Locate the cell with the specified text and output its [x, y] center coordinate. 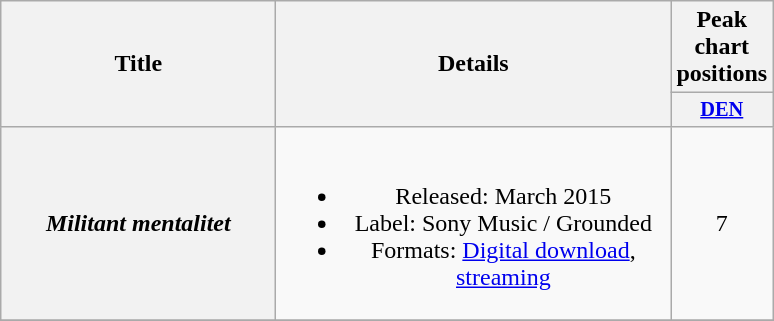
Militant mentalitet [138, 223]
Peak chart positions [722, 47]
Released: March 2015Label: Sony Music / GroundedFormats: Digital download, streaming [474, 223]
DEN [722, 110]
Title [138, 64]
Details [474, 64]
7 [722, 223]
